Pinpoint the cell where the given text exists, returning its [X, Y] midpoint coordinate. 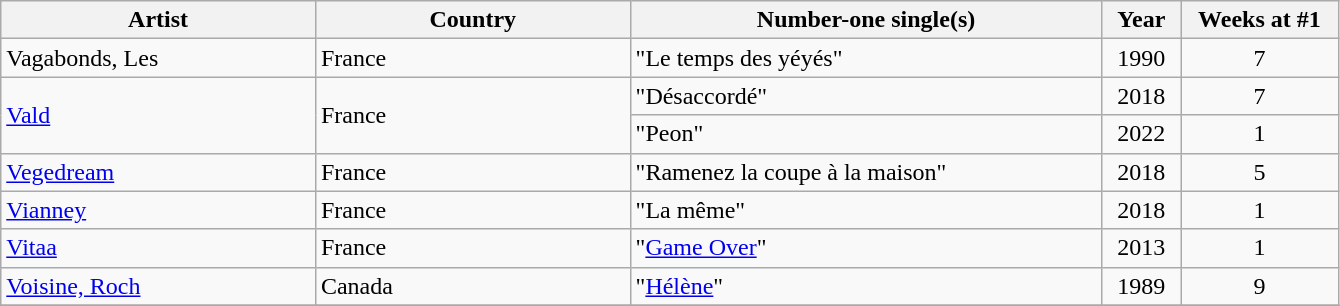
"Le temps des yéyés" [866, 58]
"Game Over" [866, 248]
Country [472, 20]
Artist [158, 20]
Vagabonds, Les [158, 58]
Number-one single(s) [866, 20]
"Hélène" [866, 286]
2013 [1142, 248]
"Peon" [866, 134]
"La même" [866, 210]
2022 [1142, 134]
1989 [1142, 286]
Voisine, Roch [158, 286]
Vitaa [158, 248]
Weeks at #1 [1260, 20]
5 [1260, 172]
"Désaccordé" [866, 96]
"Ramenez la coupe à la maison" [866, 172]
Vegedream [158, 172]
9 [1260, 286]
Year [1142, 20]
Vianney [158, 210]
Canada [472, 286]
Vald [158, 115]
1990 [1142, 58]
